Locate the cell with the specified text and output its (X, Y) center coordinate. 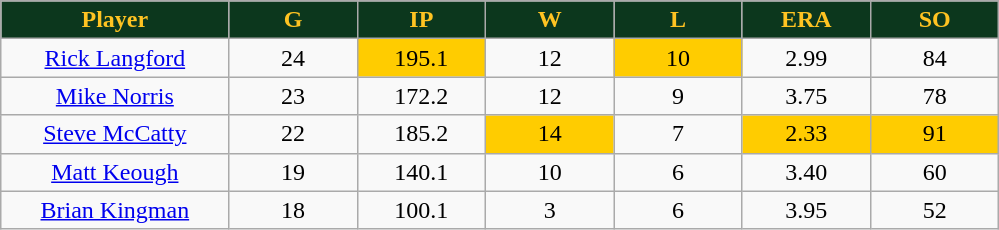
Player (115, 20)
3.75 (806, 96)
7 (678, 134)
100.1 (421, 210)
19 (293, 172)
IP (421, 20)
2.33 (806, 134)
24 (293, 58)
78 (934, 96)
SO (934, 20)
Rick Langford (115, 58)
G (293, 20)
Steve McCatty (115, 134)
3 (550, 210)
W (550, 20)
9 (678, 96)
52 (934, 210)
3.95 (806, 210)
91 (934, 134)
2.99 (806, 58)
ERA (806, 20)
L (678, 20)
Mike Norris (115, 96)
140.1 (421, 172)
Matt Keough (115, 172)
23 (293, 96)
185.2 (421, 134)
195.1 (421, 58)
Brian Kingman (115, 210)
60 (934, 172)
84 (934, 58)
172.2 (421, 96)
22 (293, 134)
14 (550, 134)
3.40 (806, 172)
18 (293, 210)
